Provide the (X, Y) coordinate of the cell's center where the given text is located.  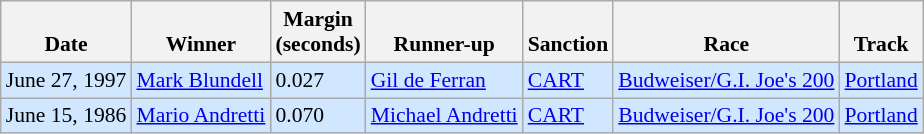
Gil de Ferran (444, 80)
Michael Andretti (444, 116)
June 27, 1997 (66, 80)
Mark Blundell (200, 80)
June 15, 1986 (66, 116)
Mario Andretti (200, 116)
0.070 (318, 116)
Race (726, 32)
Runner-up (444, 32)
0.027 (318, 80)
Sanction (568, 32)
Date (66, 32)
Margin(seconds) (318, 32)
Track (880, 32)
Winner (200, 32)
